From the cell containing the given text, extract its center point as (x, y) coordinate. 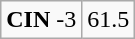
CIN -3 (42, 19)
61.5 (108, 19)
